Output the [x, y] coordinate of the center of the cell containing the given text.  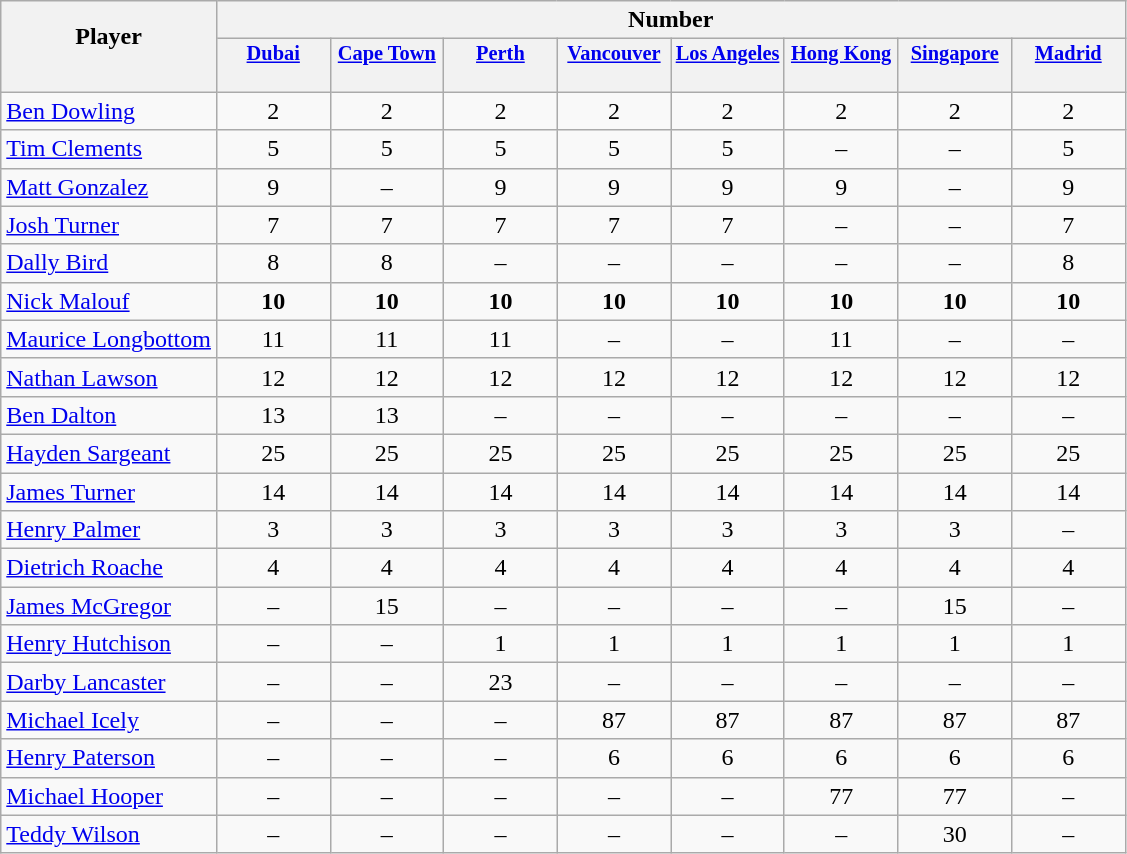
Josh Turner [109, 225]
Henry Palmer [109, 530]
Los Angeles [728, 54]
Tim Clements [109, 149]
James Turner [109, 491]
Darby Lancaster [109, 682]
Michael Hooper [109, 796]
Perth [501, 54]
Hayden Sargeant [109, 453]
23 [501, 682]
Ben Dalton [109, 415]
Nathan Lawson [109, 377]
Dubai [273, 54]
Maurice Longbottom [109, 339]
Ben Dowling [109, 111]
Henry Hutchison [109, 644]
Singapore [955, 54]
Teddy Wilson [109, 834]
Hong Kong [841, 54]
Henry Paterson [109, 758]
Number [670, 20]
Michael Icely [109, 720]
Madrid [1068, 54]
Nick Malouf [109, 301]
30 [955, 834]
Player [109, 36]
Vancouver [614, 54]
Dietrich Roache [109, 568]
Dally Bird [109, 263]
Matt Gonzalez [109, 187]
Cape Town [387, 54]
James McGregor [109, 606]
